Locate the cell with the specified text and output its [x, y] center coordinate. 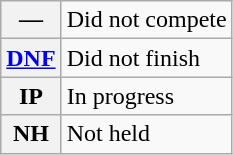
In progress [146, 96]
Not held [146, 134]
IP [31, 96]
NH [31, 134]
Did not compete [146, 20]
DNF [31, 58]
— [31, 20]
Did not finish [146, 58]
